Provide the [X, Y] coordinate of the cell's center where the given text is located.  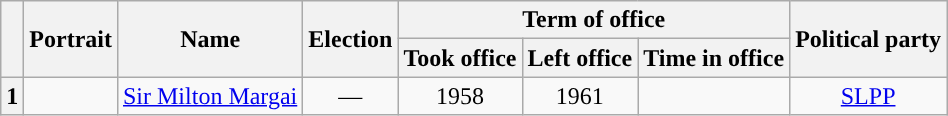
SLPP [868, 96]
Political party [868, 39]
1961 [580, 96]
— [350, 96]
Took office [460, 58]
1958 [460, 96]
Election [350, 39]
Name [210, 39]
Portrait [71, 39]
Time in office [714, 58]
1 [12, 96]
Left office [580, 58]
Sir Milton Margai [210, 96]
Term of office [594, 20]
